Return (X, Y) of the center of cell containing provided text 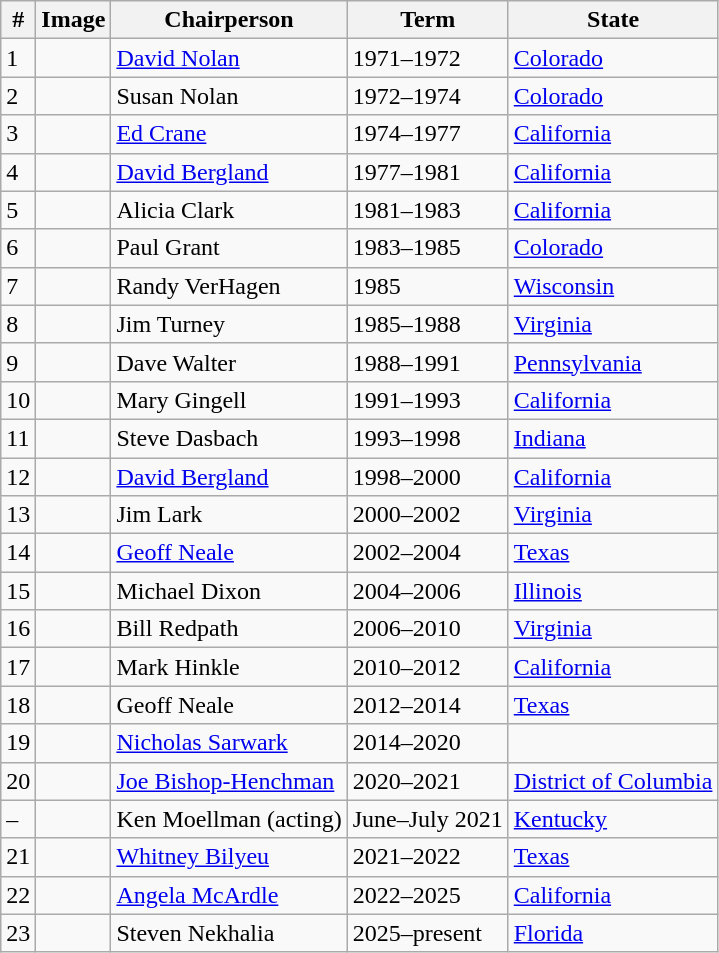
Steve Dasbach (229, 438)
2022–2025 (428, 895)
1985 (428, 286)
8 (18, 324)
9 (18, 362)
Paul Grant (229, 248)
1977–1981 (428, 172)
Mark Hinkle (229, 667)
4 (18, 172)
State (613, 20)
Kentucky (613, 819)
Jim Lark (229, 515)
1985–1988 (428, 324)
Dave Walter (229, 362)
2000–2002 (428, 515)
Ken Moellman (acting) (229, 819)
# (18, 20)
20 (18, 781)
Bill Redpath (229, 629)
6 (18, 248)
10 (18, 400)
– (18, 819)
Ed Crane (229, 134)
21 (18, 857)
2006–2010 (428, 629)
Michael Dixon (229, 591)
11 (18, 438)
Susan Nolan (229, 96)
Angela McArdle (229, 895)
1991–1993 (428, 400)
1988–1991 (428, 362)
Mary Gingell (229, 400)
7 (18, 286)
June–July 2021 (428, 819)
Indiana (613, 438)
16 (18, 629)
Image (74, 20)
1 (18, 58)
1983–1985 (428, 248)
Chairperson (229, 20)
Term (428, 20)
19 (18, 743)
Wisconsin (613, 286)
14 (18, 553)
2014–2020 (428, 743)
15 (18, 591)
1971–1972 (428, 58)
Whitney Bilyeu (229, 857)
17 (18, 667)
23 (18, 933)
1972–1974 (428, 96)
Illinois (613, 591)
Steven Nekhalia (229, 933)
Joe Bishop-Henchman (229, 781)
Florida (613, 933)
2002–2004 (428, 553)
13 (18, 515)
Pennsylvania (613, 362)
1981–1983 (428, 210)
3 (18, 134)
1974–1977 (428, 134)
22 (18, 895)
12 (18, 477)
2021–2022 (428, 857)
2010–2012 (428, 667)
2012–2014 (428, 705)
5 (18, 210)
2020–2021 (428, 781)
1993–1998 (428, 438)
District of Columbia (613, 781)
Jim Turney (229, 324)
Randy VerHagen (229, 286)
2004–2006 (428, 591)
18 (18, 705)
Nicholas Sarwark (229, 743)
2025–present (428, 933)
1998–2000 (428, 477)
2 (18, 96)
Alicia Clark (229, 210)
David Nolan (229, 58)
